Detect which cell encompasses the target text, then output its [x, y] center coordinate. 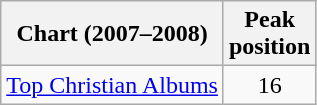
16 [269, 85]
Top Christian Albums [112, 85]
Chart (2007–2008) [112, 34]
Peakposition [269, 34]
